Output the (x, y) coordinate of the center of the cell containing the given text.  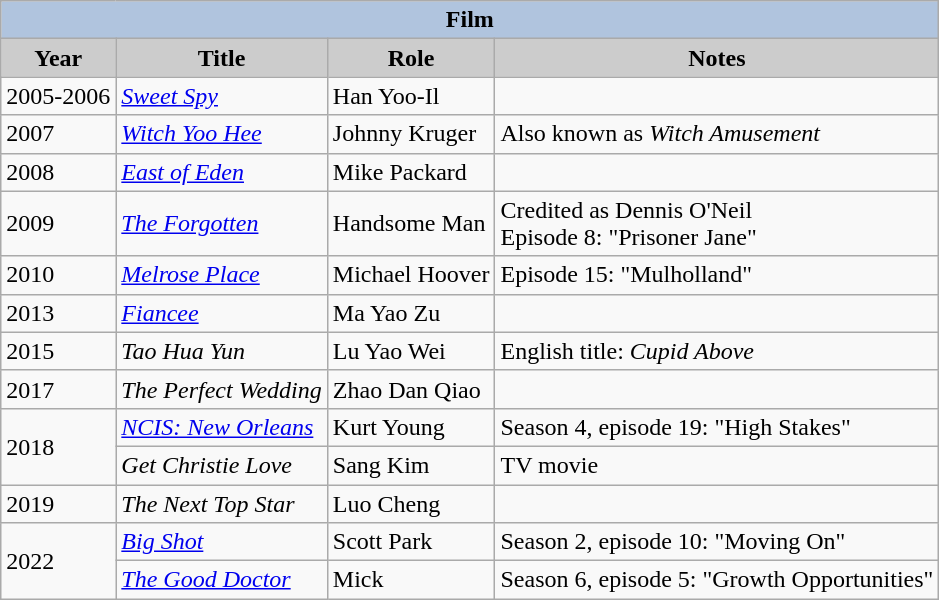
Scott Park (411, 542)
Role (411, 58)
Han Yoo-Il (411, 96)
Title (222, 58)
2017 (58, 389)
Mick (411, 580)
Johnny Kruger (411, 134)
2008 (58, 172)
2022 (58, 561)
Kurt Young (411, 427)
Michael Hoover (411, 275)
NCIS: New Orleans (222, 427)
Also known as Witch Amusement (717, 134)
Witch Yoo Hee (222, 134)
Episode 15: "Mulholland" (717, 275)
2018 (58, 446)
2013 (58, 313)
Melrose Place (222, 275)
The Perfect Wedding (222, 389)
Lu Yao Wei (411, 351)
Ma Yao Zu (411, 313)
The Forgotten (222, 224)
East of Eden (222, 172)
Notes (717, 58)
Season 2, episode 10: "Moving On" (717, 542)
Sang Kim (411, 465)
Credited as Dennis O'Neil Episode 8: "Prisoner Jane" (717, 224)
Get Christie Love (222, 465)
2007 (58, 134)
Handsome Man (411, 224)
The Next Top Star (222, 503)
2005-2006 (58, 96)
Film (470, 20)
English title: Cupid Above (717, 351)
Zhao Dan Qiao (411, 389)
2009 (58, 224)
2019 (58, 503)
2010 (58, 275)
Mike Packard (411, 172)
Luo Cheng (411, 503)
Fiancee (222, 313)
Year (58, 58)
Season 4, episode 19: "High Stakes" (717, 427)
Season 6, episode 5: "Growth Opportunities" (717, 580)
Big Shot (222, 542)
Sweet Spy (222, 96)
Tao Hua Yun (222, 351)
2015 (58, 351)
TV movie (717, 465)
The Good Doctor (222, 580)
